Provide the [x, y] coordinate of the cell's center where the given text is located.  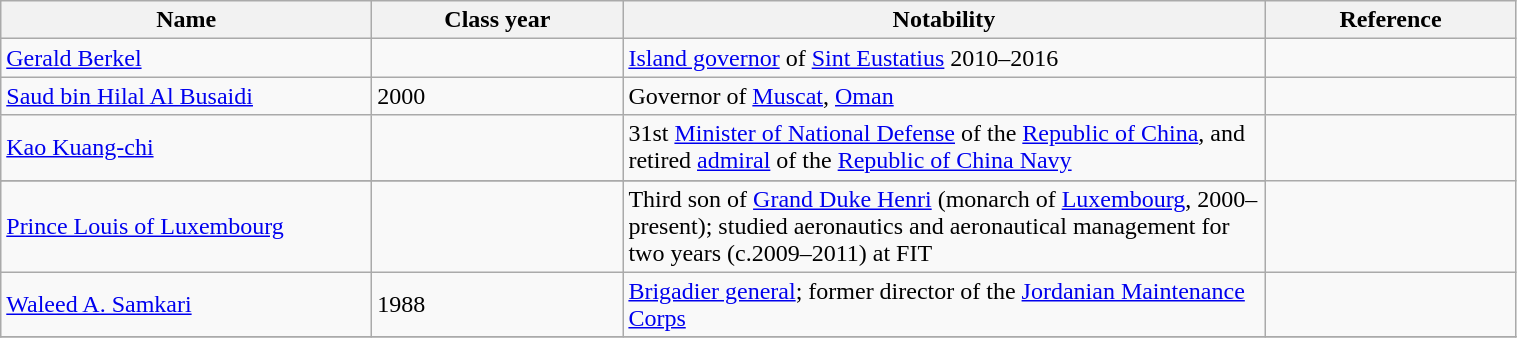
Governor of Muscat, Oman [944, 96]
Brigadier general; former director of the Jordanian Maintenance Corps [944, 304]
Prince Louis of Luxembourg [186, 226]
1988 [498, 304]
Island governor of Sint Eustatius 2010–2016 [944, 58]
Name [186, 20]
Reference [1390, 20]
Waleed A. Samkari [186, 304]
Saud bin Hilal Al Busaidi [186, 96]
Kao Kuang-chi [186, 148]
Class year [498, 20]
2000 [498, 96]
Gerald Berkel [186, 58]
Notability [944, 20]
31st Minister of National Defense of the Republic of China, and retired admiral of the Republic of China Navy [944, 148]
